Return (x, y) of the center of cell containing provided text 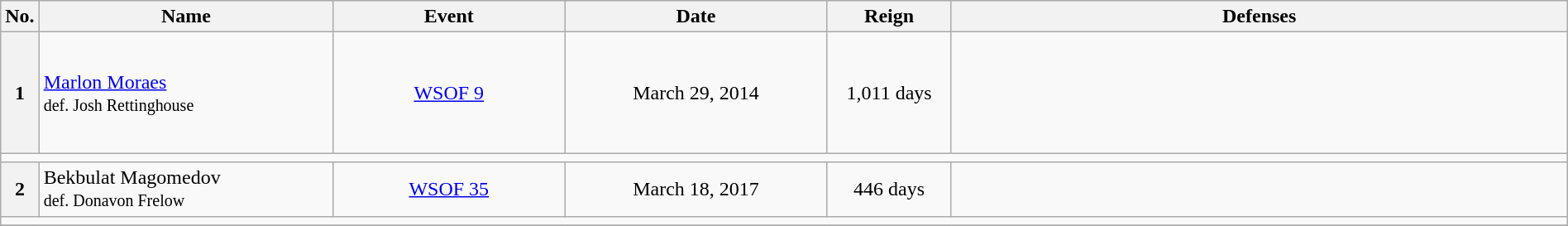
Marlon Moraesdef. Josh Rettinghouse (186, 93)
Event (449, 17)
Reign (889, 17)
March 18, 2017 (696, 189)
Name (186, 17)
Bekbulat Magomedovdef. Donavon Frelow (186, 189)
2 (20, 189)
March 29, 2014 (696, 93)
Date (696, 17)
Defenses (1259, 17)
No. (20, 17)
1 (20, 93)
446 days (889, 189)
WSOF 35 (449, 189)
WSOF 9 (449, 93)
1,011 days (889, 93)
